From the cell containing the given text, extract its center point as [X, Y] coordinate. 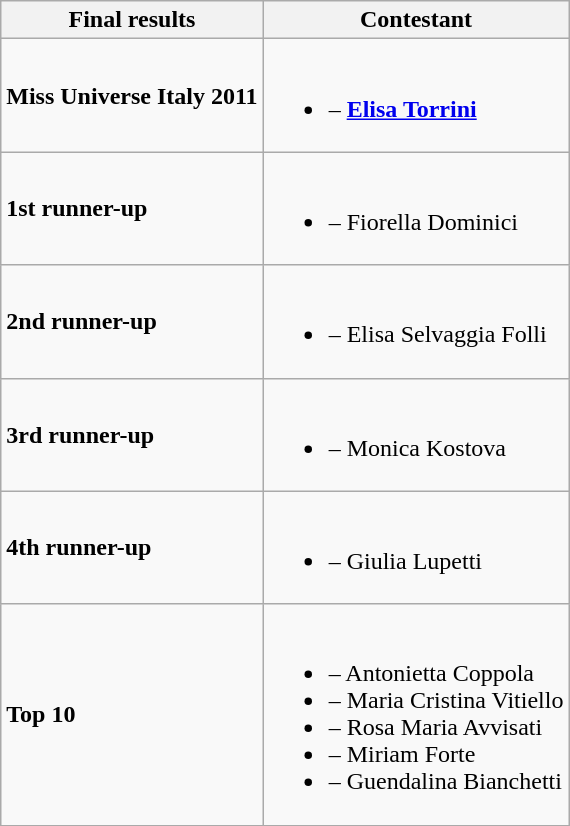
Final results [132, 20]
– Elisa Selvaggia Folli [416, 322]
4th runner-up [132, 548]
2nd runner-up [132, 322]
Contestant [416, 20]
– Monica Kostova [416, 434]
– Fiorella Dominici [416, 208]
3rd runner-up [132, 434]
Miss Universe Italy 2011 [132, 96]
– Giulia Lupetti [416, 548]
– Antonietta Coppola – Maria Cristina Vitiello – Rosa Maria Avvisati – Miriam Forte – Guendalina Bianchetti [416, 714]
– Elisa Torrini [416, 96]
Top 10 [132, 714]
1st runner-up [132, 208]
